Locate the cell with the specified text and output its [x, y] center coordinate. 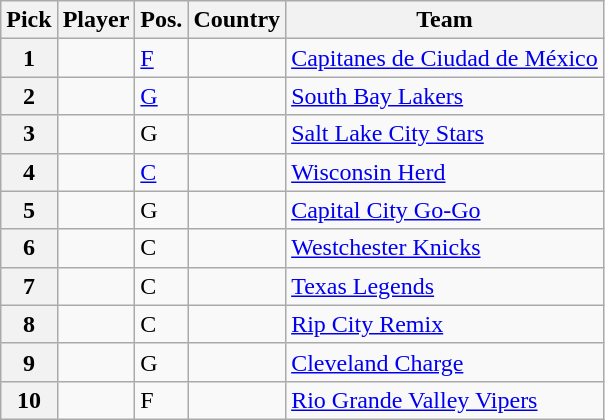
Team [445, 20]
Player [96, 20]
Rio Grande Valley Vipers [445, 400]
3 [29, 134]
Cleveland Charge [445, 362]
Salt Lake City Stars [445, 134]
Capitanes de Ciudad de México [445, 58]
Pos. [162, 20]
Rip City Remix [445, 324]
Pick [29, 20]
6 [29, 248]
Texas Legends [445, 286]
Wisconsin Herd [445, 172]
7 [29, 286]
8 [29, 324]
4 [29, 172]
9 [29, 362]
Country [237, 20]
South Bay Lakers [445, 96]
1 [29, 58]
2 [29, 96]
5 [29, 210]
10 [29, 400]
Westchester Knicks [445, 248]
Capital City Go-Go [445, 210]
